Return (x, y) of the center of cell containing provided text 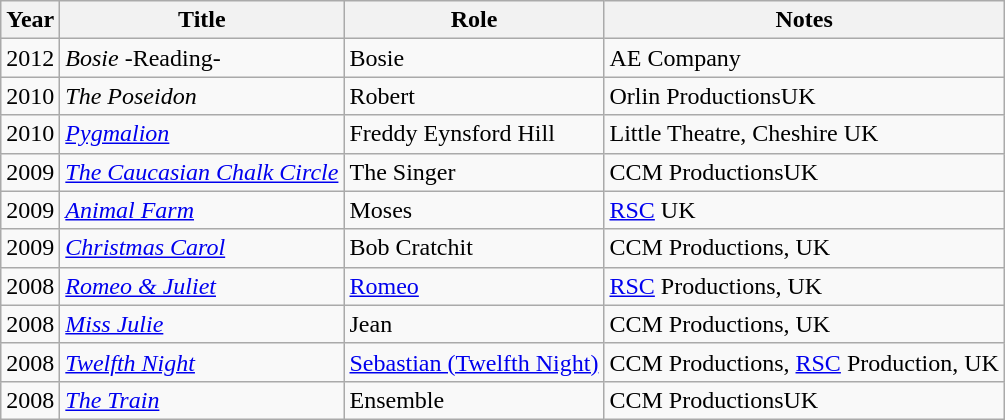
Romeo (474, 286)
Sebastian (Twelfth Night) (474, 362)
Notes (804, 20)
2012 (30, 58)
Miss Julie (202, 324)
Bob Cratchit (474, 248)
Bosie -Reading- (202, 58)
Pygmalion (202, 134)
Role (474, 20)
Twelfth Night (202, 362)
Ensemble (474, 400)
Christmas Carol (202, 248)
The Poseidon (202, 96)
CCM Productions, RSC Production, UK (804, 362)
Romeo & Juliet (202, 286)
Freddy Eynsford Hill (474, 134)
Year (30, 20)
Orlin ProductionsUK (804, 96)
The Train (202, 400)
The Caucasian Chalk Circle (202, 172)
Jean (474, 324)
Little Theatre, Cheshire UK (804, 134)
Robert (474, 96)
RSC Productions, UK (804, 286)
Bosie (474, 58)
RSC UK (804, 210)
Moses (474, 210)
AE Company (804, 58)
Animal Farm (202, 210)
Title (202, 20)
The Singer (474, 172)
